For the text-containing cell, return its midpoint in (X, Y) coordinate format. 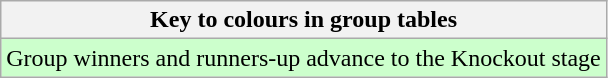
Key to colours in group tables (304, 20)
Group winners and runners-up advance to the Knockout stage (304, 58)
